Scan for the cell matching the given text and deliver its [X, Y] coordinate at center. 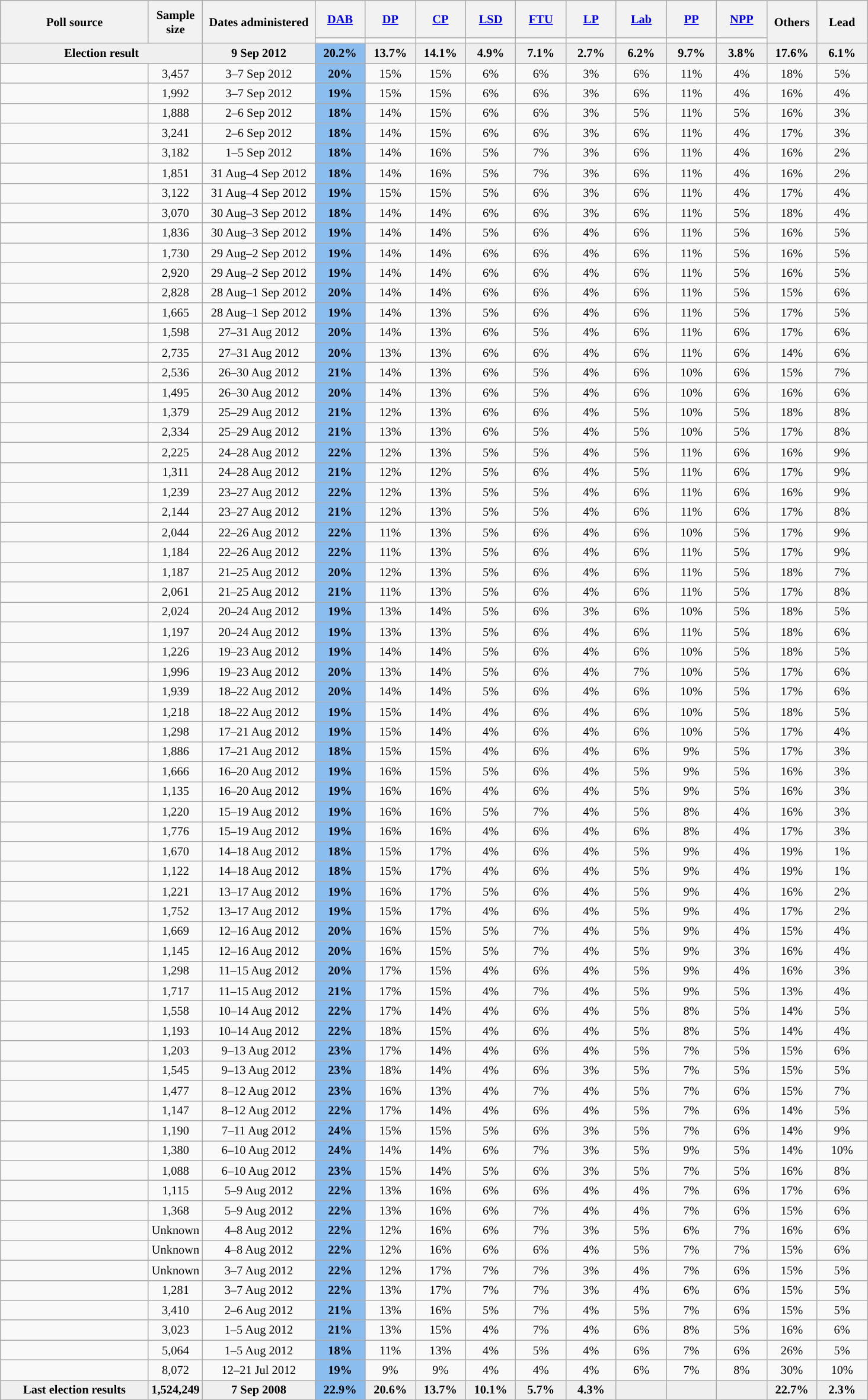
20.2% [340, 53]
1,220 [175, 811]
1,197 [175, 632]
1,851 [175, 173]
1,226 [175, 652]
3,023 [175, 1330]
22.7% [792, 1390]
1,218 [175, 712]
Others [792, 21]
2,225 [175, 452]
1,996 [175, 672]
Election result [102, 53]
Lead [842, 21]
8,072 [175, 1370]
4.9% [491, 53]
1,776 [175, 832]
2.3% [842, 1390]
3,241 [175, 133]
LP [592, 19]
3,457 [175, 73]
1,666 [175, 772]
7 Sep 2008 [259, 1390]
1,669 [175, 931]
1,187 [175, 572]
2,334 [175, 432]
1,545 [175, 1070]
1,122 [175, 871]
5.7% [541, 1390]
CP [441, 19]
2,061 [175, 592]
20.6% [390, 1390]
3,122 [175, 193]
1,524,249 [175, 1390]
1,281 [175, 1290]
2,044 [175, 532]
Last election results [75, 1390]
1,088 [175, 1171]
2,920 [175, 273]
Dates administered [259, 21]
6.2% [642, 53]
7.1% [541, 53]
1,368 [175, 1210]
6.1% [842, 53]
1,221 [175, 891]
4.3% [592, 1390]
NPP [742, 19]
17.6% [792, 53]
2.7% [592, 53]
1,135 [175, 791]
1,888 [175, 113]
Sample size [175, 21]
1,558 [175, 1011]
30% [792, 1370]
1,239 [175, 492]
1,670 [175, 851]
2,024 [175, 612]
3,070 [175, 213]
1,379 [175, 413]
1,598 [175, 333]
2,828 [175, 293]
9 Sep 2012 [259, 53]
3,182 [175, 153]
2,144 [175, 512]
DAB [340, 19]
1,190 [175, 1130]
1,115 [175, 1190]
7–11 Aug 2012 [259, 1130]
9.7% [691, 53]
3,410 [175, 1310]
Lab [642, 19]
1,147 [175, 1111]
1,145 [175, 951]
22.9% [340, 1390]
1,380 [175, 1150]
PP [691, 19]
1–5 Sep 2012 [259, 153]
1,193 [175, 1031]
14.1% [441, 53]
26% [792, 1350]
1,992 [175, 93]
5,064 [175, 1350]
2,536 [175, 373]
1,495 [175, 392]
1,311 [175, 472]
1,836 [175, 233]
3.8% [742, 53]
1,665 [175, 313]
12–21 Jul 2012 [259, 1370]
FTU [541, 19]
Poll source [75, 21]
1,752 [175, 911]
1,939 [175, 692]
1,477 [175, 1091]
10.1% [491, 1390]
1,184 [175, 552]
DP [390, 19]
1,203 [175, 1051]
LSD [491, 19]
1,730 [175, 253]
1,717 [175, 991]
2,735 [175, 353]
2–6 Aug 2012 [259, 1310]
1,886 [175, 752]
